From the cell containing the given text, extract its center point as (x, y) coordinate. 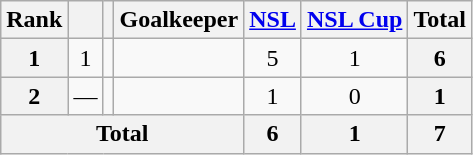
Goalkeeper (179, 20)
— (86, 96)
Rank (34, 20)
NSL Cup (354, 20)
NSL (273, 20)
5 (273, 58)
2 (34, 96)
7 (440, 134)
0 (354, 96)
